Return [x, y] of the center of cell containing provided text 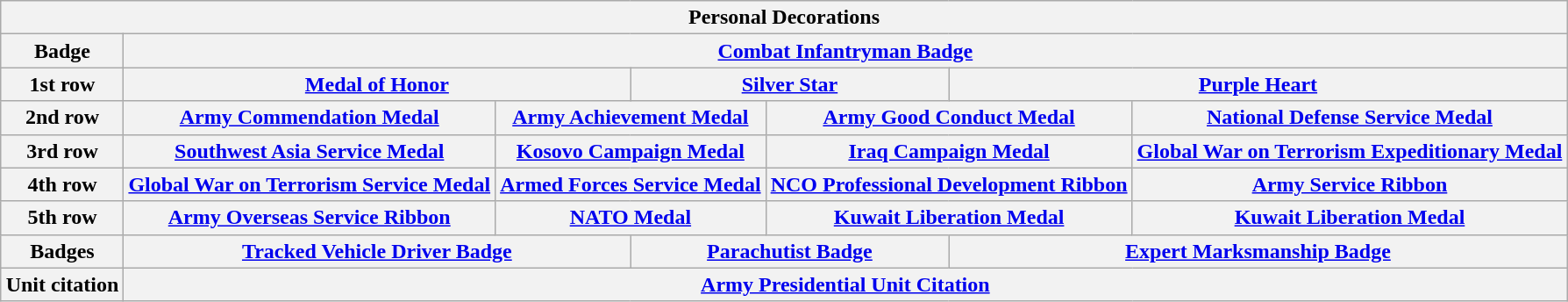
NATO Medal [631, 218]
2nd row [62, 118]
Badges [62, 251]
Army Overseas Service Ribbon [310, 218]
Tracked Vehicle Driver Badge [377, 251]
Personal Decorations [784, 18]
Army Good Conduct Medal [949, 118]
Army Presidential Unit Citation [845, 284]
Army Achievement Medal [631, 118]
5th row [62, 218]
4th row [62, 184]
Southwest Asia Service Medal [310, 151]
1st row [62, 84]
Iraq Campaign Medal [949, 151]
Global War on Terrorism Expeditionary Medal [1350, 151]
Unit citation [62, 284]
NCO Professional Development Ribbon [949, 184]
Purple Heart [1258, 84]
Kosovo Campaign Medal [631, 151]
Armed Forces Service Medal [631, 184]
Combat Infantryman Badge [845, 51]
Army Commendation Medal [310, 118]
Expert Marksmanship Badge [1258, 251]
Medal of Honor [377, 84]
Global War on Terrorism Service Medal [310, 184]
Parachutist Badge [789, 251]
National Defense Service Medal [1350, 118]
Silver Star [789, 84]
Army Service Ribbon [1350, 184]
3rd row [62, 151]
Badge [62, 51]
